Determine the [x, y] coordinate at the center of the cell enclosing the given text.  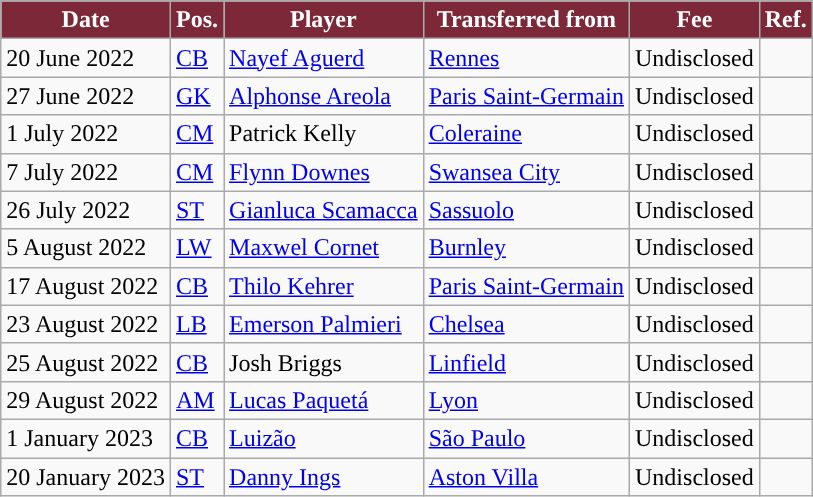
17 August 2022 [86, 286]
29 August 2022 [86, 400]
Thilo Kehrer [324, 286]
Danny Ings [324, 477]
GK [196, 96]
Coleraine [526, 134]
Gianluca Scamacca [324, 210]
Fee [695, 20]
Lucas Paquetá [324, 400]
27 June 2022 [86, 96]
26 July 2022 [86, 210]
Swansea City [526, 172]
LW [196, 248]
1 January 2023 [86, 438]
Josh Briggs [324, 362]
Patrick Kelly [324, 134]
Sassuolo [526, 210]
Lyon [526, 400]
LB [196, 324]
Aston Villa [526, 477]
23 August 2022 [86, 324]
Pos. [196, 20]
Chelsea [526, 324]
5 August 2022 [86, 248]
Maxwel Cornet [324, 248]
Transferred from [526, 20]
AM [196, 400]
20 January 2023 [86, 477]
25 August 2022 [86, 362]
São Paulo [526, 438]
Date [86, 20]
Flynn Downes [324, 172]
Player [324, 20]
Luizão [324, 438]
Emerson Palmieri [324, 324]
1 July 2022 [86, 134]
7 July 2022 [86, 172]
Nayef Aguerd [324, 58]
Linfield [526, 362]
Rennes [526, 58]
Burnley [526, 248]
Ref. [786, 20]
Alphonse Areola [324, 96]
20 June 2022 [86, 58]
